Return the (X, Y) coordinate for the center point of the cell that contains the specified text.  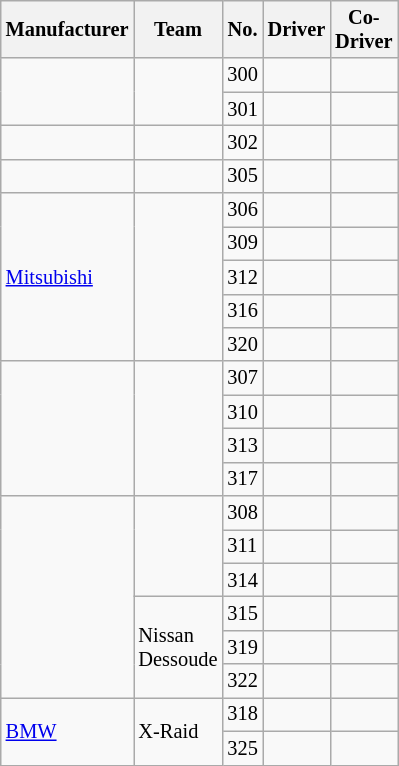
X-Raid (178, 730)
313 (242, 445)
325 (242, 748)
308 (242, 513)
302 (242, 142)
300 (242, 75)
301 (242, 109)
305 (242, 176)
306 (242, 210)
Manufacturer (68, 29)
314 (242, 580)
317 (242, 479)
310 (242, 412)
322 (242, 681)
312 (242, 277)
Co-Driver (364, 29)
Mitsubishi (68, 277)
318 (242, 714)
Nissan Dessoude (178, 646)
BMW (68, 730)
Team (178, 29)
320 (242, 344)
315 (242, 613)
Driver (296, 29)
307 (242, 378)
No. (242, 29)
316 (242, 311)
311 (242, 546)
309 (242, 243)
319 (242, 647)
